Output the (x, y) coordinate of the center of the cell containing the given text.  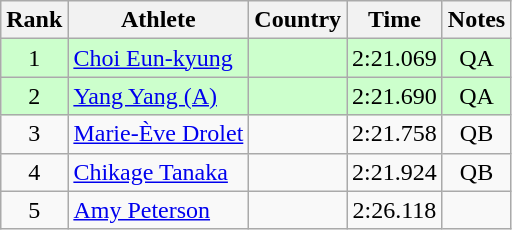
Amy Peterson (158, 210)
2:26.118 (395, 210)
Notes (476, 20)
2 (34, 96)
Choi Eun-kyung (158, 58)
Chikage Tanaka (158, 172)
Yang Yang (A) (158, 96)
2:21.758 (395, 134)
3 (34, 134)
Country (298, 20)
Athlete (158, 20)
2:21.690 (395, 96)
Rank (34, 20)
2:21.924 (395, 172)
Marie-Ève Drolet (158, 134)
2:21.069 (395, 58)
5 (34, 210)
Time (395, 20)
4 (34, 172)
1 (34, 58)
